Return the [x, y] coordinate for the center point of the cell that contains the specified text.  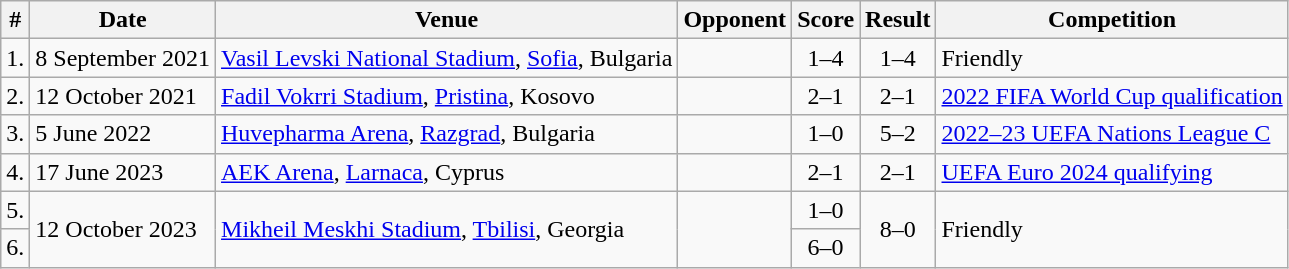
Venue [447, 20]
12 October 2023 [123, 229]
2022–23 UEFA Nations League C [1112, 134]
Opponent [735, 20]
3. [16, 134]
8 September 2021 [123, 58]
Fadil Vokrri Stadium, Pristina, Kosovo [447, 96]
Result [898, 20]
2022 FIFA World Cup qualification [1112, 96]
Mikheil Meskhi Stadium, Tbilisi, Georgia [447, 229]
Date [123, 20]
8–0 [898, 229]
5–2 [898, 134]
Competition [1112, 20]
Score [826, 20]
12 October 2021 [123, 96]
4. [16, 172]
Vasil Levski National Stadium, Sofia, Bulgaria [447, 58]
1. [16, 58]
UEFA Euro 2024 qualifying [1112, 172]
5 June 2022 [123, 134]
2. [16, 96]
6. [16, 248]
17 June 2023 [123, 172]
Huvepharma Arena, Razgrad, Bulgaria [447, 134]
# [16, 20]
5. [16, 210]
AEK Arena, Larnaca, Cyprus [447, 172]
6–0 [826, 248]
